Return the [x, y] coordinate for the center point of the cell that contains the specified text.  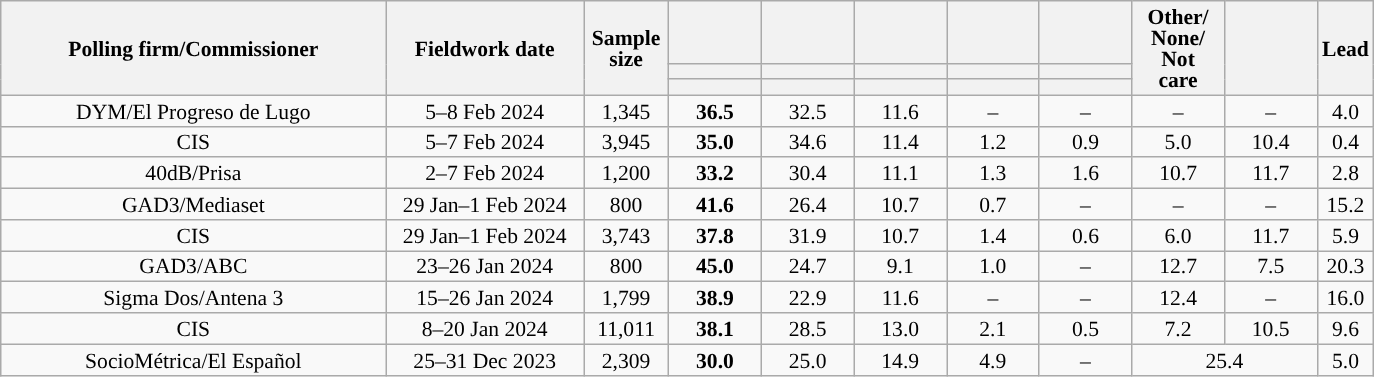
SocioMétrica/El Español [194, 360]
28.5 [808, 328]
GAD3/Mediaset [194, 204]
2–7 Feb 2024 [485, 174]
2.8 [1346, 174]
45.0 [716, 266]
3,945 [626, 142]
5–7 Feb 2024 [485, 142]
25.0 [808, 360]
14.9 [900, 360]
13.0 [900, 328]
7.5 [1270, 266]
26.4 [808, 204]
0.9 [1086, 142]
30.0 [716, 360]
1,200 [626, 174]
37.8 [716, 236]
15–26 Jan 2024 [485, 298]
35.0 [716, 142]
7.2 [1178, 328]
11.4 [900, 142]
34.6 [808, 142]
10.5 [1270, 328]
25.4 [1224, 360]
0.5 [1086, 328]
Sigma Dos/Antena 3 [194, 298]
Sample size [626, 48]
0.4 [1346, 142]
2,309 [626, 360]
23–26 Jan 2024 [485, 266]
5.9 [1346, 236]
1.0 [992, 266]
33.2 [716, 174]
30.4 [808, 174]
Polling firm/Commissioner [194, 48]
24.7 [808, 266]
20.3 [1346, 266]
12.7 [1178, 266]
38.9 [716, 298]
15.2 [1346, 204]
Other/None/Notcare [1178, 48]
5–8 Feb 2024 [485, 110]
40dB/Prisa [194, 174]
16.0 [1346, 298]
25–31 Dec 2023 [485, 360]
1.4 [992, 236]
9.6 [1346, 328]
3,743 [626, 236]
4.9 [992, 360]
31.9 [808, 236]
8–20 Jan 2024 [485, 328]
22.9 [808, 298]
1,345 [626, 110]
4.0 [1346, 110]
11.1 [900, 174]
Lead [1346, 48]
11,011 [626, 328]
GAD3/ABC [194, 266]
41.6 [716, 204]
1,799 [626, 298]
0.7 [992, 204]
DYM/El Progreso de Lugo [194, 110]
Fieldwork date [485, 48]
1.2 [992, 142]
36.5 [716, 110]
10.4 [1270, 142]
38.1 [716, 328]
6.0 [1178, 236]
1.6 [1086, 174]
0.6 [1086, 236]
12.4 [1178, 298]
1.3 [992, 174]
9.1 [900, 266]
32.5 [808, 110]
2.1 [992, 328]
